Pinpoint the cell where the given text exists, returning its (X, Y) midpoint coordinate. 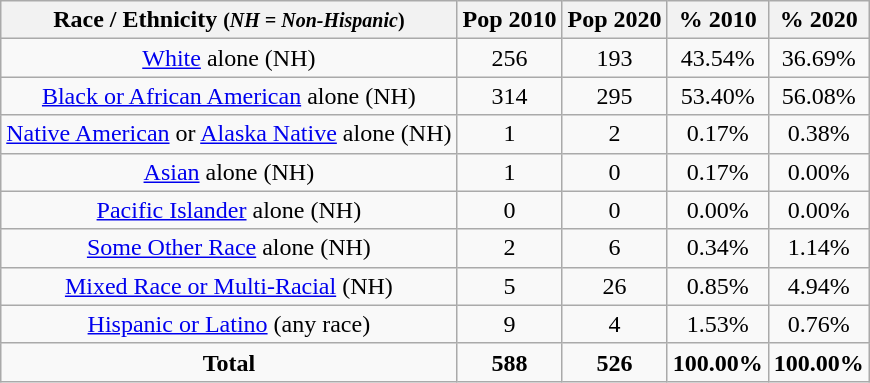
Some Other Race alone (NH) (229, 248)
Hispanic or Latino (any race) (229, 324)
0.34% (718, 248)
26 (614, 286)
4.94% (818, 286)
53.40% (718, 96)
1.53% (718, 324)
256 (510, 58)
Native American or Alaska Native alone (NH) (229, 134)
Total (229, 362)
193 (614, 58)
% 2020 (818, 20)
Pop 2020 (614, 20)
6 (614, 248)
Black or African American alone (NH) (229, 96)
Pacific Islander alone (NH) (229, 210)
526 (614, 362)
588 (510, 362)
White alone (NH) (229, 58)
0.85% (718, 286)
295 (614, 96)
0.38% (818, 134)
Race / Ethnicity (NH = Non-Hispanic) (229, 20)
% 2010 (718, 20)
4 (614, 324)
56.08% (818, 96)
5 (510, 286)
Pop 2010 (510, 20)
314 (510, 96)
36.69% (818, 58)
1.14% (818, 248)
9 (510, 324)
0.76% (818, 324)
Asian alone (NH) (229, 172)
43.54% (718, 58)
Mixed Race or Multi-Racial (NH) (229, 286)
